Pinpoint the cell where the given text exists, returning its [X, Y] midpoint coordinate. 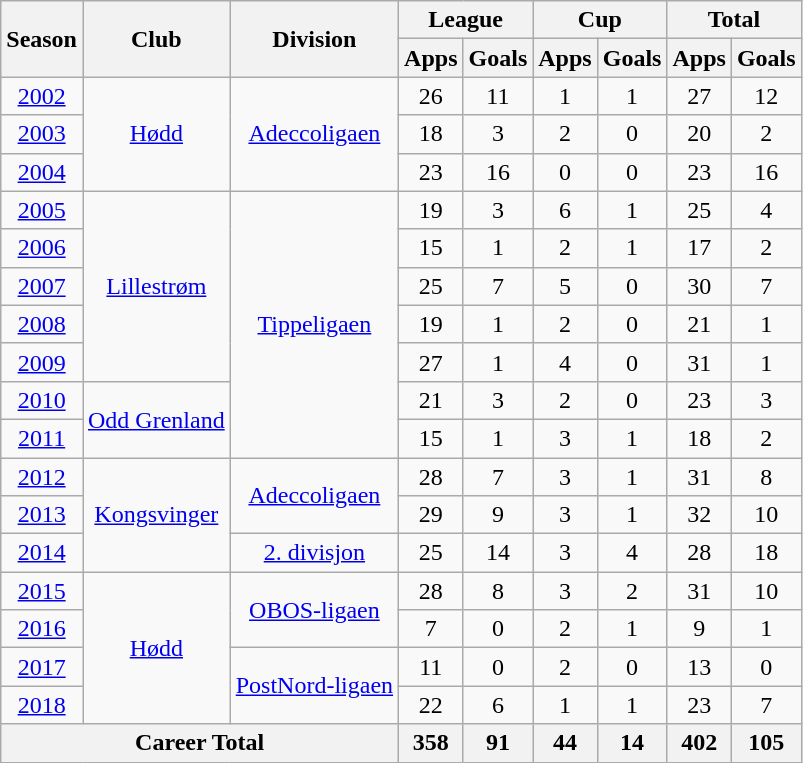
2012 [42, 477]
2005 [42, 210]
20 [699, 134]
2010 [42, 400]
26 [431, 96]
2011 [42, 438]
Season [42, 39]
2003 [42, 134]
2008 [42, 324]
2009 [42, 362]
2015 [42, 591]
2006 [42, 248]
91 [498, 743]
2014 [42, 553]
Total [734, 20]
PostNord-ligaen [314, 686]
Division [314, 39]
Odd Grenland [156, 419]
OBOS-ligaen [314, 610]
5 [565, 286]
358 [431, 743]
2017 [42, 667]
2. divisjon [314, 553]
30 [699, 286]
Club [156, 39]
2013 [42, 515]
2016 [42, 629]
12 [766, 96]
Cup [600, 20]
Lillestrøm [156, 286]
Kongsvinger [156, 515]
22 [431, 705]
32 [699, 515]
29 [431, 515]
402 [699, 743]
League [466, 20]
13 [699, 667]
2007 [42, 286]
Tippeligaen [314, 324]
2004 [42, 172]
2002 [42, 96]
44 [565, 743]
2018 [42, 705]
105 [766, 743]
Career Total [200, 743]
17 [699, 248]
